Return (x, y) of the center of cell containing provided text 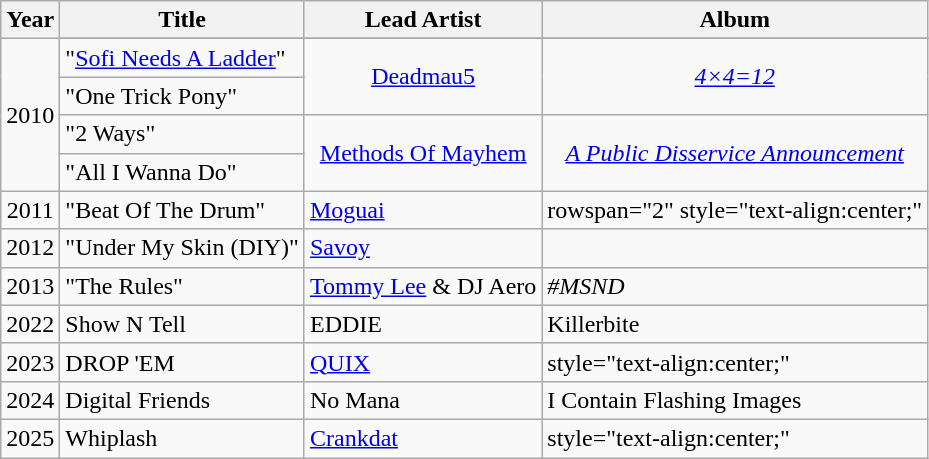
No Mana (422, 400)
DROP 'EM (182, 362)
"One Trick Pony" (182, 96)
Tommy Lee & DJ Aero (422, 286)
EDDIE (422, 324)
#MSND (735, 286)
Album (735, 20)
Savoy (422, 248)
2010 (30, 115)
2025 (30, 438)
4×4=12 (735, 77)
Methods Of Mayhem (422, 153)
Killerbite (735, 324)
Title (182, 20)
I Contain Flashing Images (735, 400)
QUIX (422, 362)
2022 (30, 324)
Moguai (422, 210)
Deadmau5 (422, 77)
A Public Disservice Announcement (735, 153)
Lead Artist (422, 20)
Digital Friends (182, 400)
"Under My Skin (DIY)" (182, 248)
"Beat Of The Drum" (182, 210)
2023 (30, 362)
Whiplash (182, 438)
2024 (30, 400)
2013 (30, 286)
"2 Ways" (182, 134)
"The Rules" (182, 286)
Show N Tell (182, 324)
Year (30, 20)
2012 (30, 248)
"Sofi Needs A Ladder" (182, 58)
rowspan="2" style="text-align:center;" (735, 210)
Crankdat (422, 438)
"All I Wanna Do" (182, 172)
2011 (30, 210)
